Pinpoint the cell where the given text exists, returning its [x, y] midpoint coordinate. 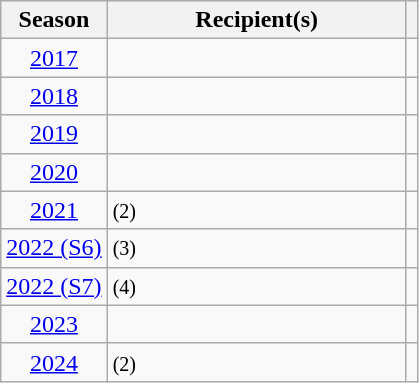
2018 [54, 96]
2024 [54, 362]
2022 (S6) [54, 248]
2023 [54, 324]
Season [54, 20]
2022 (S7) [54, 286]
2021 [54, 210]
Recipient(s) [256, 20]
(3) [256, 248]
2020 [54, 172]
(4) [256, 286]
2019 [54, 134]
2017 [54, 58]
